Return the (x, y) coordinate for the center point of the cell that contains the specified text.  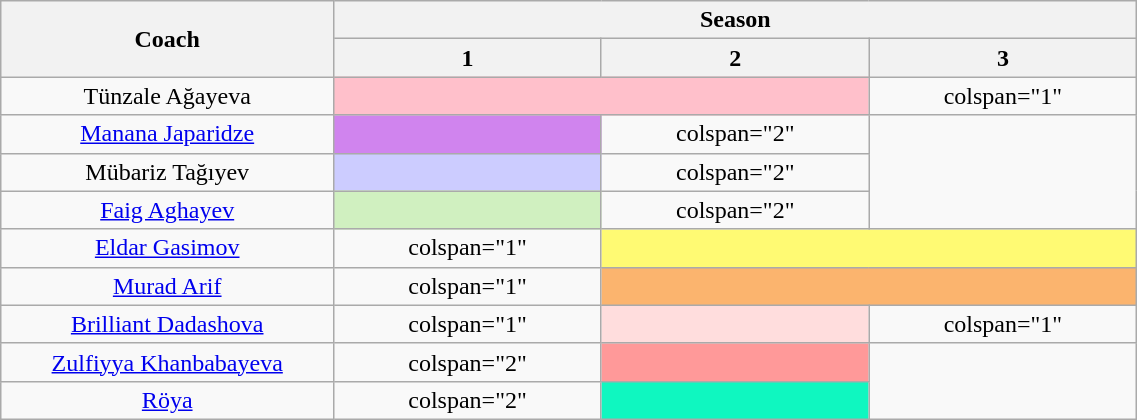
Röya (168, 400)
Eldar Gasimov (168, 248)
Coach (168, 39)
3 (1003, 58)
Zulfiyya Khanbabayeva (168, 362)
1 (468, 58)
Mübariz Tağıyev (168, 172)
Tünzale Ağayeva (168, 96)
Season (736, 20)
Faig Aghayev (168, 210)
Brilliant Dadashova (168, 324)
Murad Arif (168, 286)
Manana Japaridze (168, 134)
2 (735, 58)
